Pinpoint the cell where the given text exists, returning its [x, y] midpoint coordinate. 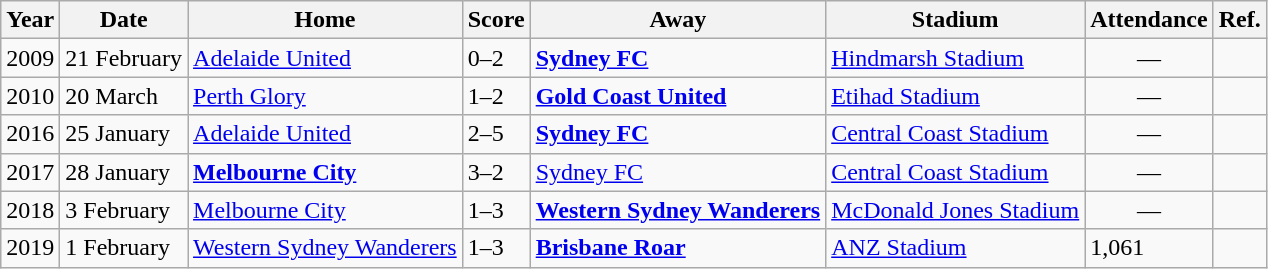
Brisbane Roar [678, 248]
1–2 [496, 96]
Away [678, 20]
Date [124, 20]
McDonald Jones Stadium [956, 210]
Year [30, 20]
3–2 [496, 172]
Hindmarsh Stadium [956, 58]
1 February [124, 248]
2–5 [496, 134]
Ref. [1240, 20]
Gold Coast United [678, 96]
2019 [30, 248]
2018 [30, 210]
Stadium [956, 20]
2016 [30, 134]
21 February [124, 58]
Score [496, 20]
20 March [124, 96]
Home [326, 20]
28 January [124, 172]
ANZ Stadium [956, 248]
3 February [124, 210]
0–2 [496, 58]
Attendance [1149, 20]
Perth Glory [326, 96]
2017 [30, 172]
25 January [124, 134]
2009 [30, 58]
Etihad Stadium [956, 96]
1,061 [1149, 248]
2010 [30, 96]
